Search for the cell housing the specified text and yield its (x, y) center coordinate. 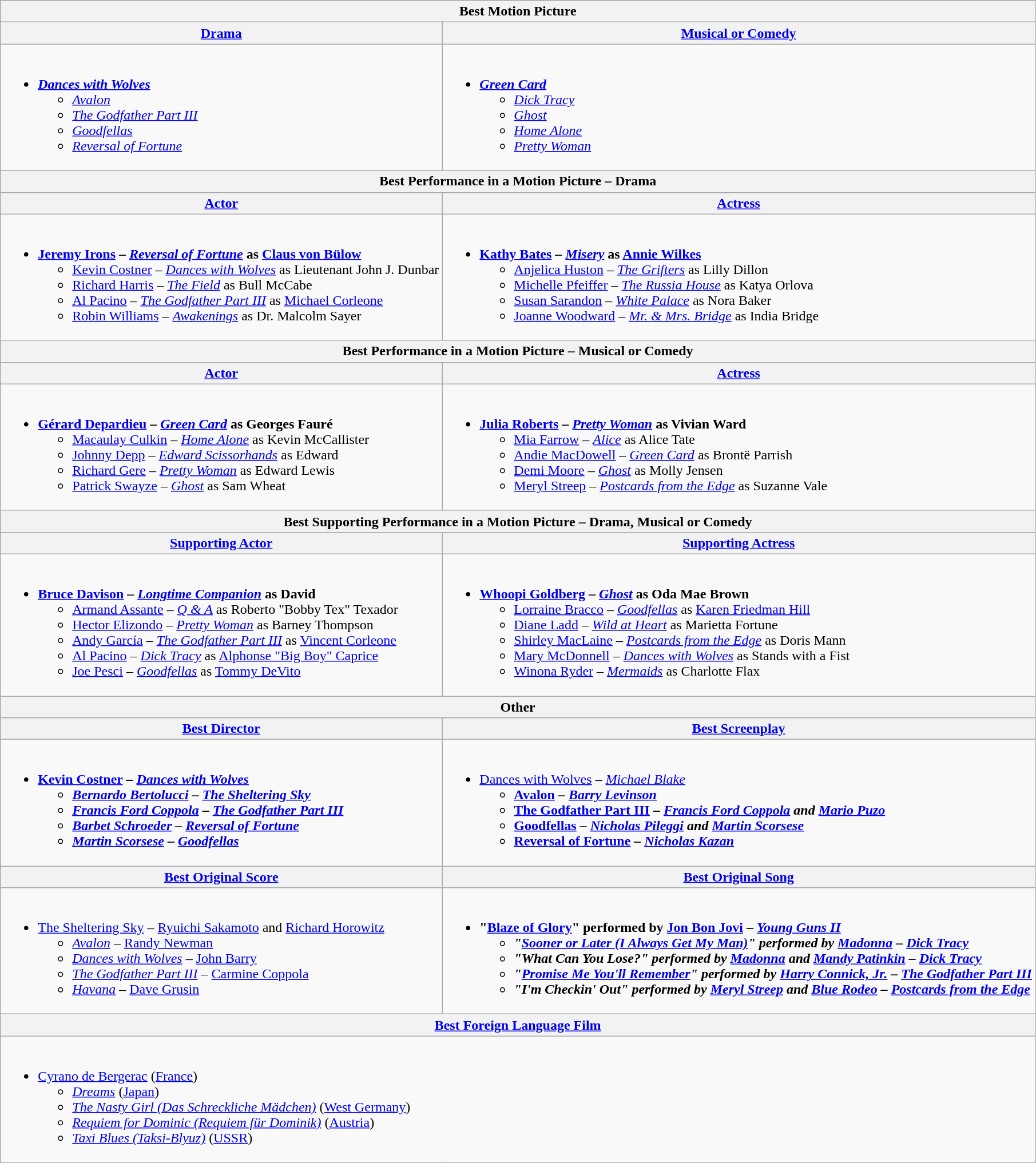
Other (518, 706)
Best Original Song (739, 877)
Best Original Score (221, 877)
Best Performance in a Motion Picture – Musical or Comedy (518, 351)
Musical or Comedy (739, 33)
Dances with WolvesAvalonThe Godfather Part IIIGoodfellasReversal of Fortune (221, 108)
Best Supporting Performance in a Motion Picture – Drama, Musical or Comedy (518, 521)
Best Motion Picture (518, 11)
Green CardDick TracyGhostHome AlonePretty Woman (739, 108)
Supporting Actor (221, 543)
Best Foreign Language Film (518, 1025)
Supporting Actress (739, 543)
Best Screenplay (739, 729)
Best Performance in a Motion Picture – Drama (518, 181)
Best Director (221, 729)
Drama (221, 33)
